Output the (X, Y) coordinate of the center of the cell containing the given text.  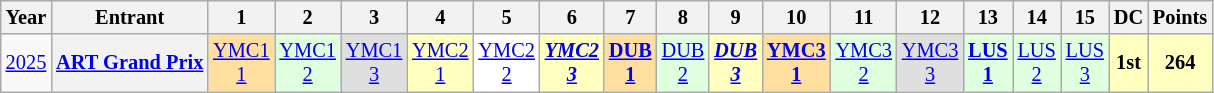
13 (988, 17)
1 (241, 17)
9 (736, 17)
LUS2 (1037, 63)
11 (864, 17)
LUS1 (988, 63)
1st (1128, 63)
10 (796, 17)
DC (1128, 17)
6 (572, 17)
Year (26, 17)
5 (506, 17)
4 (440, 17)
YMC23 (572, 63)
YMC32 (864, 63)
2 (307, 17)
2025 (26, 63)
Points (1180, 17)
LUS3 (1085, 63)
14 (1037, 17)
7 (630, 17)
264 (1180, 63)
8 (684, 17)
ART Grand Prix (130, 63)
DUB3 (736, 63)
DUB2 (684, 63)
YMC22 (506, 63)
DUB1 (630, 63)
YMC13 (374, 63)
YMC33 (930, 63)
YMC21 (440, 63)
YMC12 (307, 63)
YMC31 (796, 63)
Entrant (130, 17)
15 (1085, 17)
YMC11 (241, 63)
3 (374, 17)
12 (930, 17)
